Locate the cell with the specified text and output its (x, y) center coordinate. 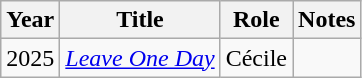
Role (256, 20)
Cécile (256, 58)
Notes (327, 20)
Title (140, 20)
Year (30, 20)
2025 (30, 58)
Leave One Day (140, 58)
